For the text-containing cell, return its midpoint in (X, Y) coordinate format. 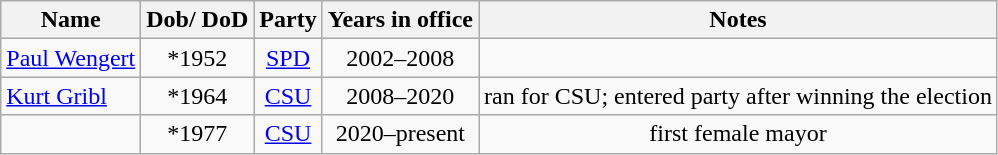
2008–2020 (400, 96)
2020–present (400, 134)
*1964 (198, 96)
ran for CSU; entered party after winning the election (738, 96)
Party (288, 20)
Kurt Gribl (71, 96)
Paul Wengert (71, 58)
Years in office (400, 20)
2002–2008 (400, 58)
first female mayor (738, 134)
*1977 (198, 134)
SPD (288, 58)
Name (71, 20)
*1952 (198, 58)
Dob/ DoD (198, 20)
Notes (738, 20)
